Output the (x, y) coordinate of the center of the cell containing the given text.  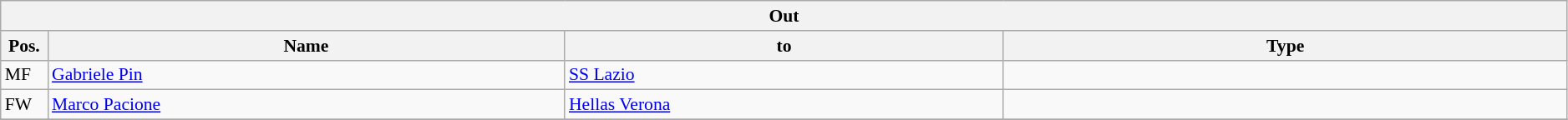
SS Lazio (784, 75)
MF (24, 75)
Marco Pacione (306, 105)
to (784, 46)
Type (1285, 46)
Pos. (24, 46)
Gabriele Pin (306, 75)
Name (306, 46)
Hellas Verona (784, 105)
FW (24, 105)
Out (784, 16)
